Provide the [x, y] coordinate of the cell's center where the given text is located.  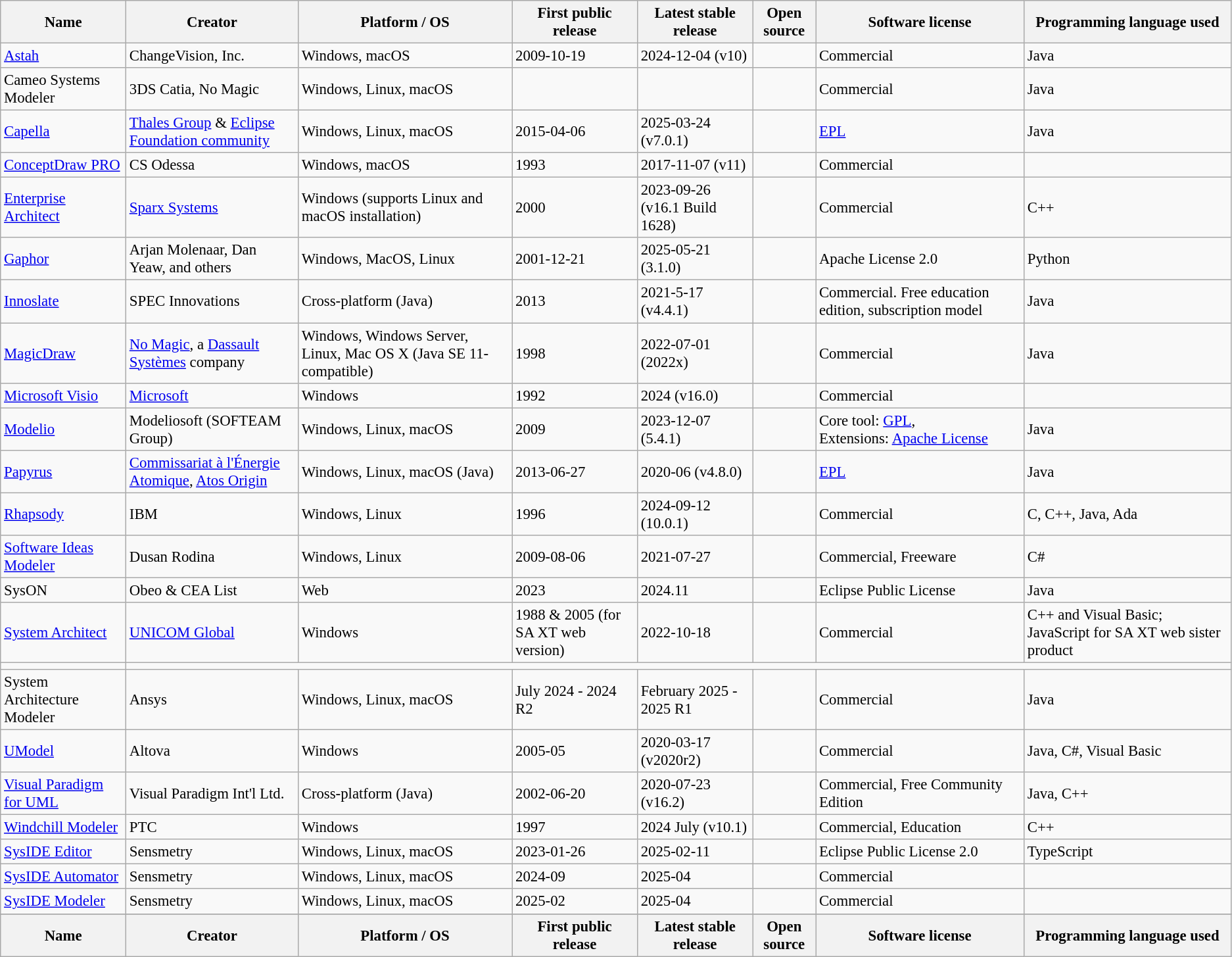
Microsoft Visio [63, 395]
2024-12-04 (v10) [694, 56]
Microsoft [212, 395]
TypeScript [1127, 852]
Visual Paradigm Int'l Ltd. [212, 793]
2000 [575, 208]
2022-07-01 (2022x) [694, 353]
2025-02-11 [694, 852]
2020-07-23 (v16.2) [694, 793]
Commercial, Free Community Edition [920, 793]
Dusan Rodina [212, 556]
SysIDE Automator [63, 877]
ConceptDraw PRO [63, 165]
No Magic, a Dassault Systèmes company [212, 353]
2002-06-20 [575, 793]
Python [1127, 259]
SysIDE Modeler [63, 902]
2025-05-21 (3.1.0) [694, 259]
C, C++, Java, Ada [1127, 514]
Ansys [212, 700]
Eclipse Public License [920, 590]
2001-12-21 [575, 259]
Sparx Systems [212, 208]
2020-03-17 (v2020r2) [694, 751]
2024 (v16.0) [694, 395]
Windows (supports Linux and macOS installation) [405, 208]
3DS Catia, No Magic [212, 89]
Innoslate [63, 301]
1997 [575, 827]
2009-10-19 [575, 56]
System Architect [63, 633]
Java, C#, Visual Basic [1127, 751]
Capella [63, 132]
1993 [575, 165]
Gaphor [63, 259]
2024.11 [694, 590]
Apache License 2.0 [920, 259]
2025-02 [575, 902]
2023 [575, 590]
SPEC Innovations [212, 301]
UModel [63, 751]
Commissariat à l'Énergie Atomique, Atos Origin [212, 471]
Windows, MacOS, Linux [405, 259]
2025-03-24 (v7.0.1) [694, 132]
2021-5-17 (v4.4.1) [694, 301]
Core tool: GPL, Extensions: Apache License [920, 429]
July 2024 - 2024 R2 [575, 700]
2009 [575, 429]
2013-06-27 [575, 471]
Visual Paradigm for UML [63, 793]
Commercial. Free education edition, subscription model [920, 301]
2021-07-27 [694, 556]
PTC [212, 827]
Papyrus [63, 471]
Java, C++ [1127, 793]
2020-06 (v4.8.0) [694, 471]
1988 & 2005 (for SA XT web version) [575, 633]
2005-05 [575, 751]
Windows, Windows Server, Linux, Mac OS X (Java SE 11-compatible) [405, 353]
Altova [212, 751]
Web [405, 590]
UNICOM Global [212, 633]
2023-09-26 (v16.1 Build 1628) [694, 208]
Software Ideas Modeler [63, 556]
Modelio [63, 429]
Obeo & CEA List [212, 590]
2023-12-07 (5.4.1) [694, 429]
2022-10-18 [694, 633]
C++ and Visual Basic; JavaScript for SA XT web sister product [1127, 633]
February 2025 - 2025 R1 [694, 700]
2024-09 [575, 877]
SysIDE Editor [63, 852]
C# [1127, 556]
1998 [575, 353]
2009-08-06 [575, 556]
1992 [575, 395]
2024 July (v10.1) [694, 827]
Enterprise Architect [63, 208]
IBM [212, 514]
System Architecture Modeler [63, 700]
2017-11-07 (v11) [694, 165]
2023-01-26 [575, 852]
1996 [575, 514]
SysON [63, 590]
Eclipse Public License 2.0 [920, 852]
ChangeVision, Inc. [212, 56]
Commercial, Education [920, 827]
CS Odessa [212, 165]
Thales Group & Eclipse Foundation community [212, 132]
Rhapsody [63, 514]
Commercial, Freeware [920, 556]
2013 [575, 301]
Windchill Modeler [63, 827]
Windows, Linux, macOS (Java) [405, 471]
Astah [63, 56]
MagicDraw [63, 353]
Modeliosoft (SOFTEAM Group) [212, 429]
Arjan Molenaar, Dan Yeaw, and others [212, 259]
Cameo Systems Modeler [63, 89]
2024-09-12 (10.0.1) [694, 514]
2015-04-06 [575, 132]
